Scan for the cell matching the given text and deliver its [x, y] coordinate at center. 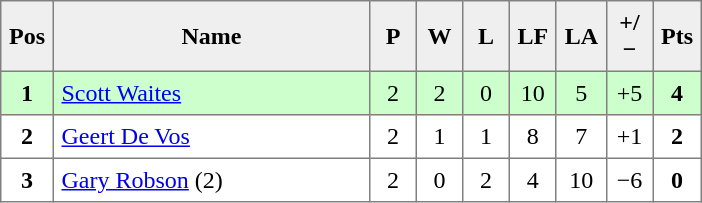
3 [27, 180]
W [439, 36]
L [486, 36]
Gary Robson (2) [211, 180]
5 [581, 93]
+/− [629, 36]
7 [581, 137]
LF [532, 36]
Geert De Vos [211, 137]
Name [211, 36]
Pos [27, 36]
P [393, 36]
Scott Waites [211, 93]
+1 [629, 137]
−6 [629, 180]
+5 [629, 93]
LA [581, 36]
Pts [677, 36]
8 [532, 137]
